Output the (x, y) coordinate of the center of the cell containing the given text.  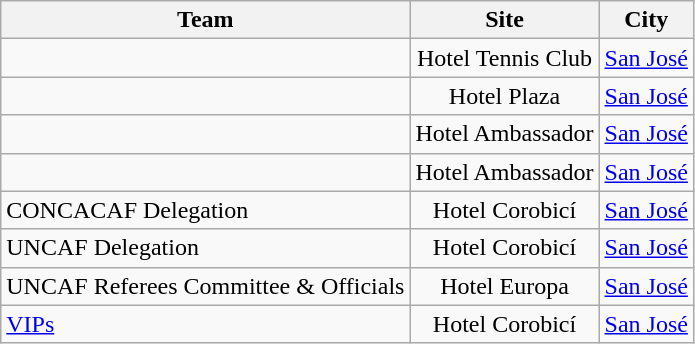
Hotel Europa (504, 286)
Site (504, 20)
UNCAF Delegation (206, 248)
UNCAF Referees Committee & Officials (206, 286)
VIPs (206, 324)
CONCACAF Delegation (206, 210)
City (646, 20)
Hotel Plaza (504, 96)
Team (206, 20)
Hotel Tennis Club (504, 58)
